Capture the cell that displays the provided text and extract its (X, Y) central coordinate. 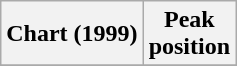
Chart (1999) (72, 34)
Peakposition (189, 34)
